Detect which cell encompasses the target text, then output its [X, Y] center coordinate. 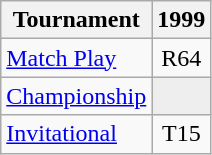
Invitational [76, 134]
R64 [182, 58]
1999 [182, 20]
Tournament [76, 20]
T15 [182, 134]
Championship [76, 96]
Match Play [76, 58]
